Search for the cell housing the specified text and yield its (X, Y) center coordinate. 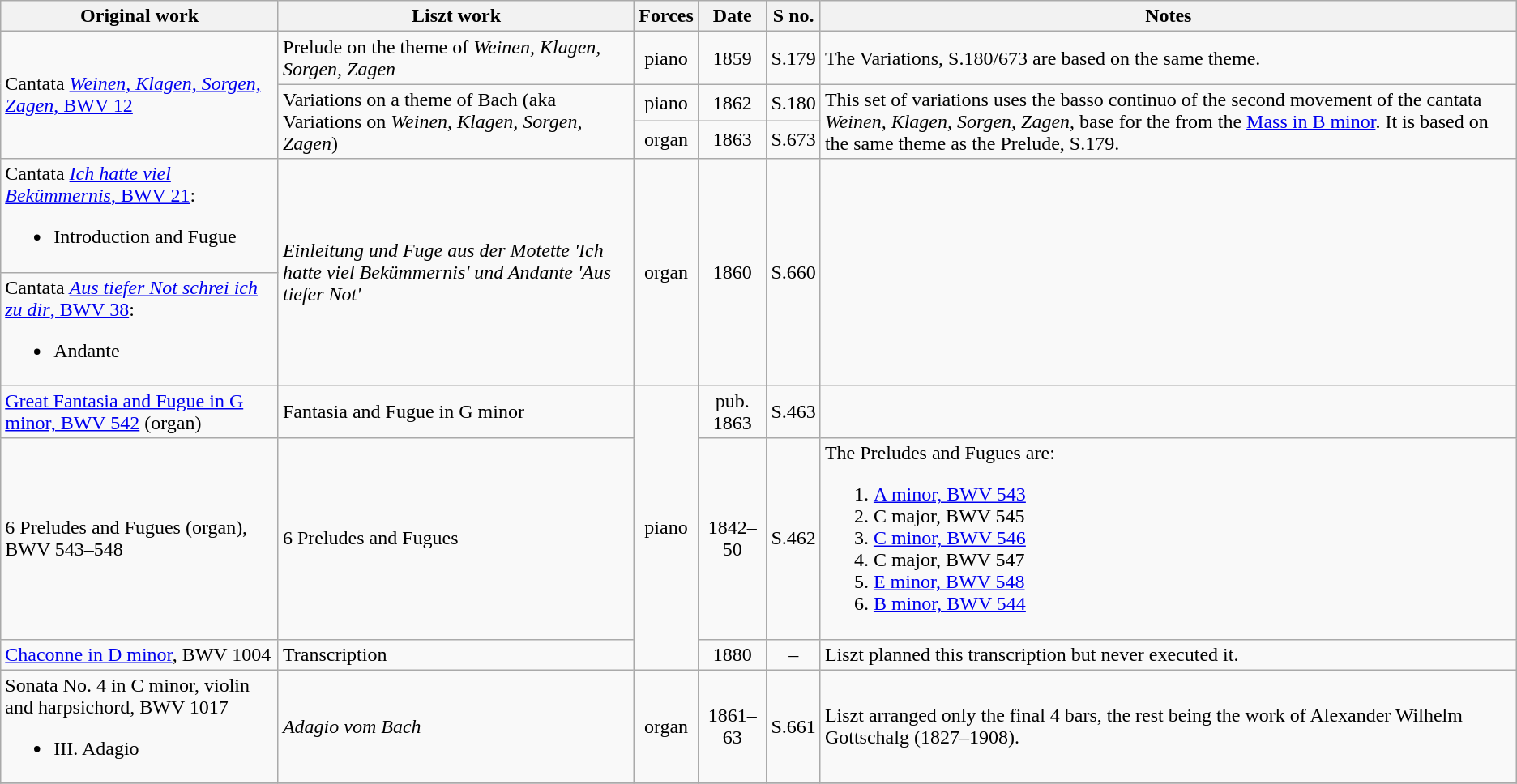
1859 (733, 58)
Great Fantasia and Fugue in G minor, BWV 542 (organ) (139, 411)
1863 (733, 140)
6 Preludes and Fugues (455, 539)
Prelude on the theme of Weinen, Klagen, Sorgen, Zagen (455, 58)
Fantasia and Fugue in G minor (455, 411)
1861–63 (733, 726)
S.462 (793, 539)
Cantata Aus tiefer Not schrei ich zu dir, BWV 38:Andante (139, 329)
1862 (733, 103)
6 Preludes and Fugues (organ), BWV 543–548 (139, 539)
Transcription (455, 654)
Adagio vom Bach (455, 726)
Liszt work (455, 16)
S.673 (793, 140)
Liszt arranged only the final 4 bars, the rest being the work of Alexander Wilhelm Gottschalg (1827–1908). (1169, 726)
Chaconne in D minor, BWV 1004 (139, 654)
– (793, 654)
S no. (793, 16)
1860 (733, 272)
S.180 (793, 103)
Sonata No. 4 in C minor, violin and harpsichord, BWV 1017III. Adagio (139, 726)
Forces (666, 16)
1842–50 (733, 539)
pub. 1863 (733, 411)
Variations on a theme of Bach (aka Variations on Weinen, Klagen, Sorgen, Zagen) (455, 121)
Original work (139, 16)
Notes (1169, 16)
The Variations, S.180/673 are based on the same theme. (1169, 58)
Cantata Weinen, Klagen, Sorgen, Zagen, BWV 12 (139, 96)
Liszt planned this transcription but never executed it. (1169, 654)
S.661 (793, 726)
Date (733, 16)
Cantata Ich hatte viel Bekümmernis, BWV 21:Introduction and Fugue (139, 215)
S.463 (793, 411)
S.179 (793, 58)
S.660 (793, 272)
The Preludes and Fugues are:A minor, BWV 543C major, BWV 545C minor, BWV 546C major, BWV 547E minor, BWV 548B minor, BWV 544 (1169, 539)
Einleitung und Fuge aus der Motette 'Ich hatte viel Bekümmernis' und Andante 'Aus tiefer Not' (455, 272)
1880 (733, 654)
